Capture the cell that displays the provided text and extract its (X, Y) central coordinate. 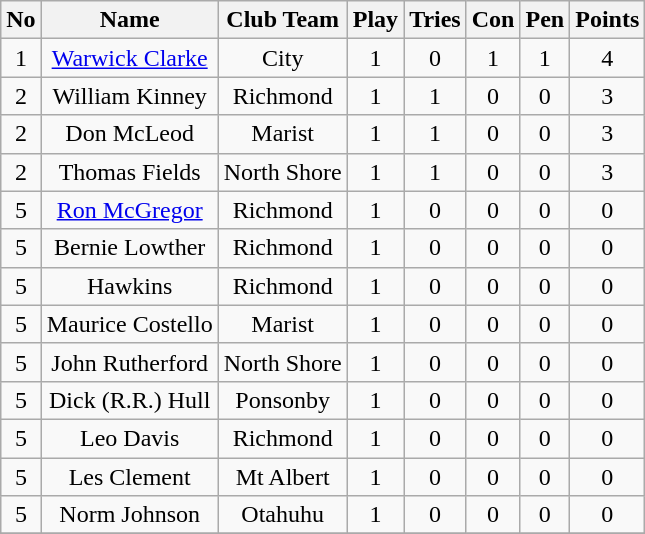
Otahuhu (282, 515)
No (21, 20)
Ron McGregor (130, 210)
Con (493, 20)
Play (375, 20)
Les Clement (130, 477)
Thomas Fields (130, 172)
Don McLeod (130, 134)
Bernie Lowther (130, 248)
4 (608, 58)
Tries (436, 20)
Name (130, 20)
Mt Albert (282, 477)
Dick (R.R.) Hull (130, 400)
William Kinney (130, 96)
Ponsonby (282, 400)
Maurice Costello (130, 324)
Points (608, 20)
Warwick Clarke (130, 58)
City (282, 58)
Club Team (282, 20)
Pen (545, 20)
Hawkins (130, 286)
John Rutherford (130, 362)
Leo Davis (130, 438)
Norm Johnson (130, 515)
